Extract the (x, y) coordinate from the center of the cell holding the provided text.  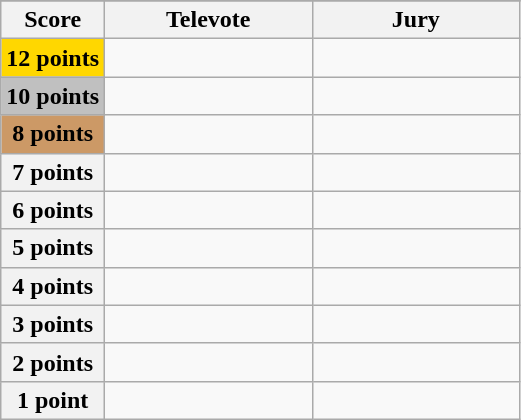
2 points (53, 362)
Televote (209, 20)
4 points (53, 286)
3 points (53, 324)
8 points (53, 134)
Score (53, 20)
7 points (53, 172)
10 points (53, 96)
Jury (416, 20)
6 points (53, 210)
5 points (53, 248)
12 points (53, 58)
1 point (53, 400)
